Return [x, y] of the center of cell containing provided text 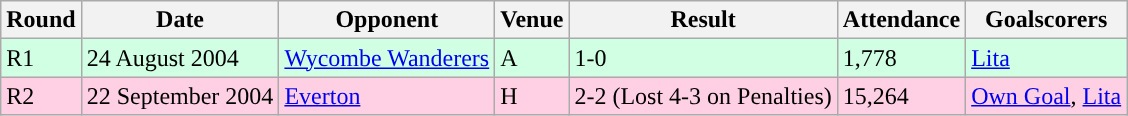
R2 [41, 96]
1-0 [703, 58]
Own Goal, Lita [1046, 96]
24 August 2004 [180, 58]
Everton [387, 96]
Opponent [387, 20]
Goalscorers [1046, 20]
H [532, 96]
A [532, 58]
Wycombe Wanderers [387, 58]
Round [41, 20]
15,264 [901, 96]
R1 [41, 58]
22 September 2004 [180, 96]
Date [180, 20]
2-2 (Lost 4-3 on Penalties) [703, 96]
Attendance [901, 20]
1,778 [901, 58]
Lita [1046, 58]
Result [703, 20]
Venue [532, 20]
